From the cell containing the given text, extract its center point as [x, y] coordinate. 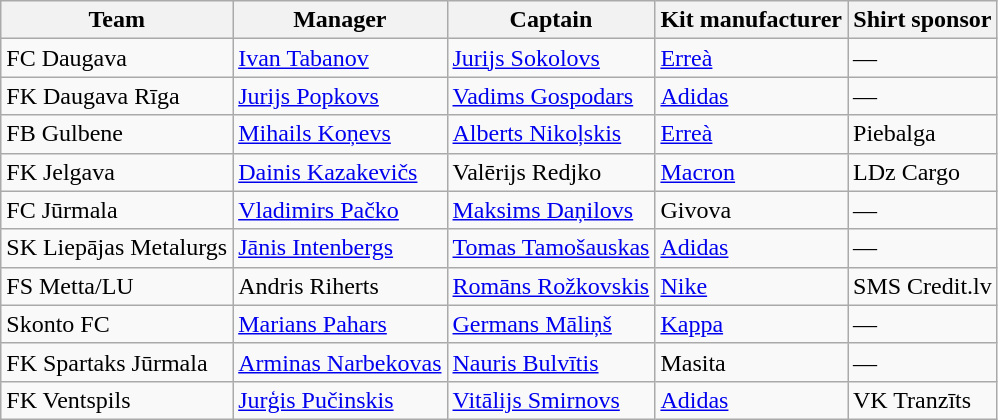
Marians Pahars [340, 324]
Andris Riherts [340, 286]
Vitālijs Smirnovs [551, 400]
Skonto FC [117, 324]
Tomas Tamošauskas [551, 248]
FC Jūrmala [117, 210]
Piebalga [923, 134]
LDz Cargo [923, 172]
Kit manufacturer [752, 20]
FK Ventspils [117, 400]
Alberts Nikoļskis [551, 134]
Jānis Intenbergs [340, 248]
Manager [340, 20]
Germans Māliņš [551, 324]
Macron [752, 172]
Arminas Narbekovas [340, 362]
Jurģis Pučinskis [340, 400]
Kappa [752, 324]
Nauris Bulvītis [551, 362]
Masita [752, 362]
Shirt sponsor [923, 20]
Team [117, 20]
VK Tranzīts [923, 400]
Mihails Koņevs [340, 134]
Ivan Tabanov [340, 58]
Vladimirs Pačko [340, 210]
Nike [752, 286]
SMS Credit.lv [923, 286]
Jurijs Sokolovs [551, 58]
SK Liepājas Metalurgs [117, 248]
FK Jelgava [117, 172]
FC Daugava [117, 58]
Romāns Rožkovskis [551, 286]
Captain [551, 20]
Vadims Gospodars [551, 96]
FB Gulbene [117, 134]
Valērijs Redjko [551, 172]
Jurijs Popkovs [340, 96]
FS Metta/LU [117, 286]
FK Daugava Rīga [117, 96]
Maksims Daņilovs [551, 210]
Dainis Kazakevičs [340, 172]
FK Spartaks Jūrmala [117, 362]
Givova [752, 210]
